Return the [x, y] coordinate for the center point of the cell that contains the specified text.  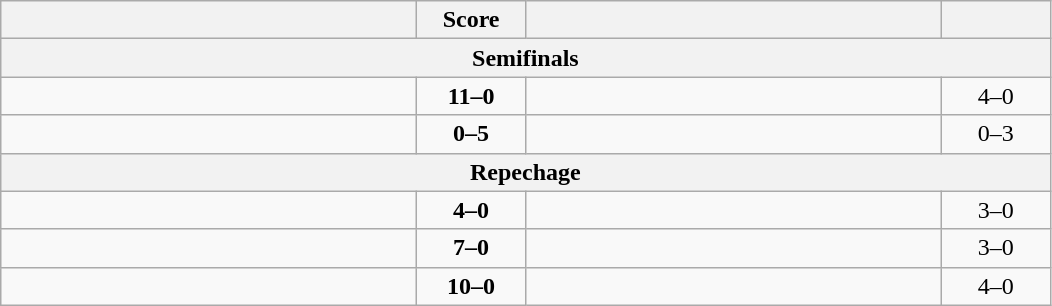
11–0 [472, 96]
10–0 [472, 286]
Score [472, 20]
7–0 [472, 248]
0–5 [472, 134]
Semifinals [526, 58]
Repechage [526, 172]
0–3 [996, 134]
